From the cell containing the given text, extract its center point as [x, y] coordinate. 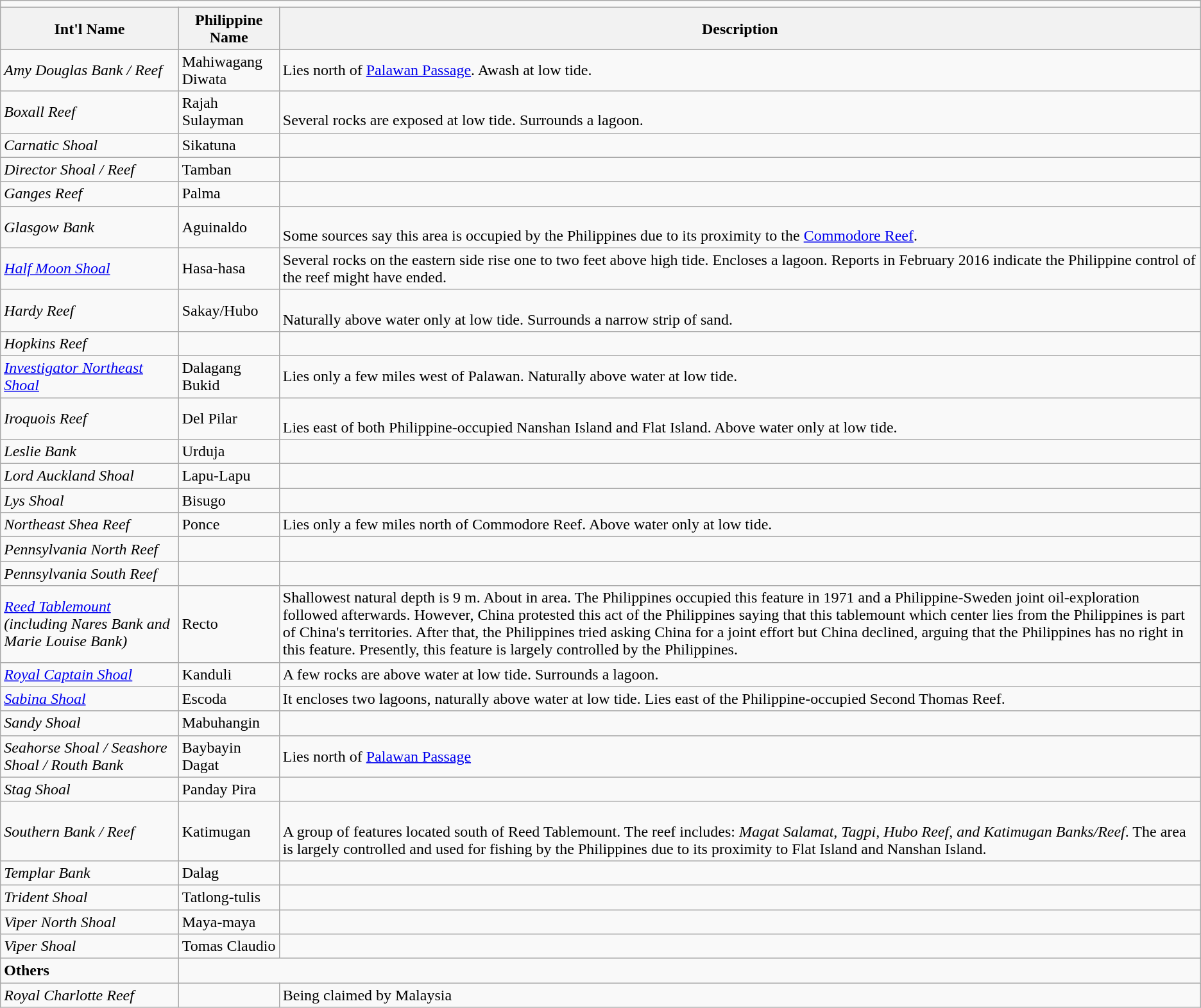
Iroquois Reef [90, 418]
Sabina Shoal [90, 699]
Sikatuna [228, 145]
Dalagang Bukid [228, 376]
Templar Bank [90, 873]
Tomas Claudio [228, 946]
Investigator Northeast Shoal [90, 376]
Escoda [228, 699]
Rajah Sulayman [228, 112]
Mabuhangin [228, 723]
A few rocks are above water at low tide. Surrounds a lagoon. [740, 674]
Del Pilar [228, 418]
Ganges Reef [90, 194]
Description [740, 28]
Leslie Bank [90, 452]
Philippine Name [228, 28]
Director Shoal / Reef [90, 169]
Recto [228, 624]
Pennsylvania South Reef [90, 574]
Panday Pira [228, 789]
Katimugan [228, 831]
Dalag [228, 873]
Lord Auckland Shoal [90, 476]
Being claimed by Malaysia [740, 995]
Lies north of Palawan Passage [740, 756]
Southern Bank / Reef [90, 831]
Ponce [228, 525]
Int'l Name [90, 28]
Naturally above water only at low tide. Surrounds a narrow strip of sand. [740, 311]
Tamban [228, 169]
Lapu-Lapu [228, 476]
Some sources say this area is occupied by the Philippines due to its proximity to the Commodore Reef. [740, 227]
Seahorse Shoal / Seashore Shoal / Routh Bank [90, 756]
Half Moon Shoal [90, 268]
Mahiwagang Diwata [228, 71]
Maya-maya [228, 922]
Northeast Shea Reef [90, 525]
Lies only a few miles west of Palawan. Naturally above water at low tide. [740, 376]
Lies only a few miles north of Commodore Reef. Above water only at low tide. [740, 525]
Sakay/Hubo [228, 311]
Boxall Reef [90, 112]
Urduja [228, 452]
Kanduli [228, 674]
Viper North Shoal [90, 922]
Lies east of both Philippine-occupied Nanshan Island and Flat Island. Above water only at low tide. [740, 418]
Royal Charlotte Reef [90, 995]
Palma [228, 194]
Aguinaldo [228, 227]
Royal Captain Shoal [90, 674]
Lies north of Palawan Passage. Awash at low tide. [740, 71]
Hopkins Reef [90, 343]
Hasa-hasa [228, 268]
Pennsylvania North Reef [90, 549]
Sandy Shoal [90, 723]
Others [90, 971]
Baybayin Dagat [228, 756]
Bisugo [228, 500]
Tatlong-tulis [228, 897]
Reed Tablemount (including Nares Bank and Marie Louise Bank) [90, 624]
Trident Shoal [90, 897]
Several rocks are exposed at low tide. Surrounds a lagoon. [740, 112]
Viper Shoal [90, 946]
Amy Douglas Bank / Reef [90, 71]
Hardy Reef [90, 311]
Glasgow Bank [90, 227]
It encloses two lagoons, naturally above water at low tide. Lies east of the Philippine-occupied Second Thomas Reef. [740, 699]
Lys Shoal [90, 500]
Stag Shoal [90, 789]
Carnatic Shoal [90, 145]
